Scan for the cell matching the given text and deliver its [X, Y] coordinate at center. 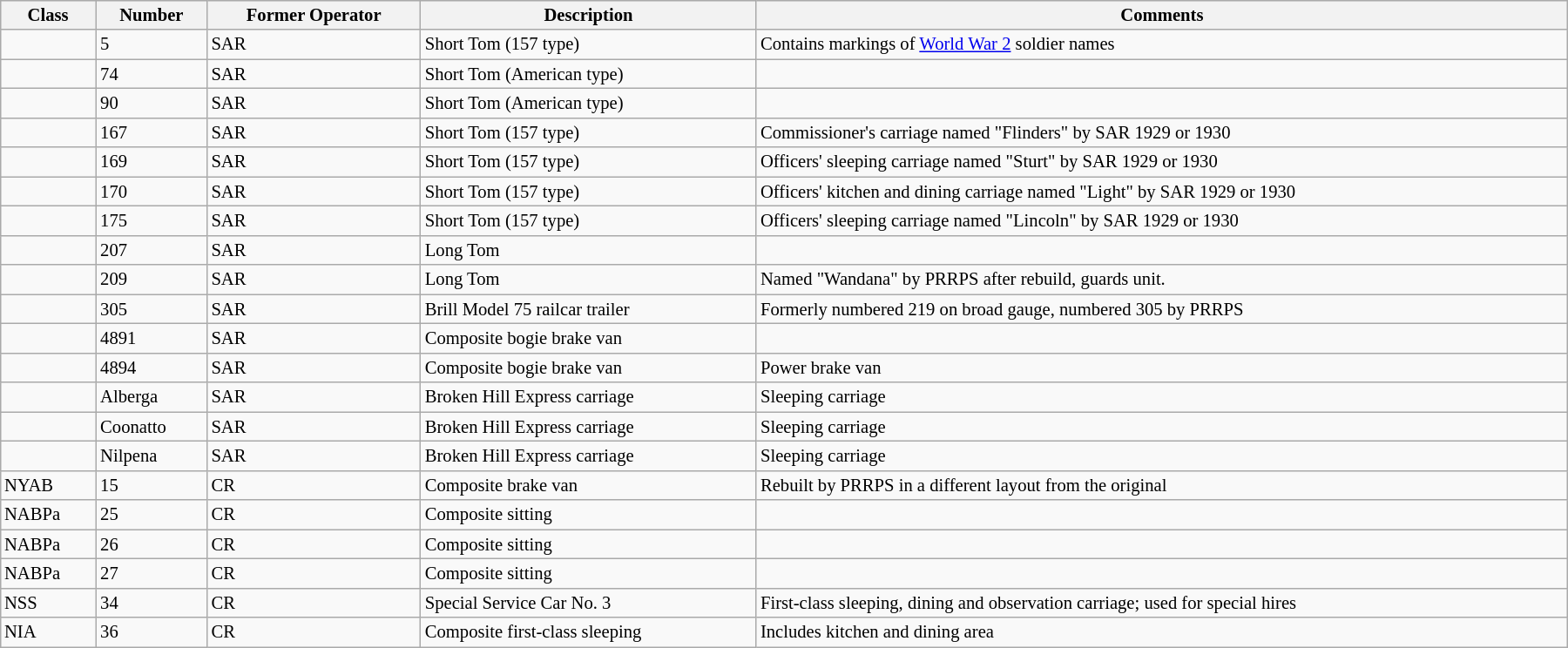
Coonatto [152, 427]
Class [48, 15]
Nilpena [152, 456]
26 [152, 544]
5 [152, 44]
Formerly numbered 219 on broad gauge, numbered 305 by PRRPS [1162, 309]
167 [152, 132]
First-class sleeping, dining and observation carriage; used for special hires [1162, 603]
Alberga [152, 397]
74 [152, 74]
34 [152, 603]
Description [589, 15]
Brill Model 75 railcar trailer [589, 309]
170 [152, 192]
Comments [1162, 15]
Composite brake van [589, 485]
175 [152, 221]
209 [152, 280]
Number [152, 15]
NSS [48, 603]
Composite first-class sleeping [589, 632]
4891 [152, 339]
90 [152, 104]
27 [152, 574]
Named "Wandana" by PRRPS after rebuild, guards unit. [1162, 280]
Officers' sleeping carriage named "Lincoln" by SAR 1929 or 1930 [1162, 221]
15 [152, 485]
NIA [48, 632]
Commissioner's carriage named "Flinders" by SAR 1929 or 1930 [1162, 132]
Contains markings of World War 2 soldier names [1162, 44]
NYAB [48, 485]
Rebuilt by PRRPS in a different layout from the original [1162, 485]
Former Operator [314, 15]
Officers' kitchen and dining carriage named "Light" by SAR 1929 or 1930 [1162, 192]
305 [152, 309]
Officers' sleeping carriage named "Sturt" by SAR 1929 or 1930 [1162, 162]
36 [152, 632]
Includes kitchen and dining area [1162, 632]
Special Service Car No. 3 [589, 603]
207 [152, 250]
Power brake van [1162, 368]
169 [152, 162]
4894 [152, 368]
25 [152, 515]
